Locate the cell with the specified text and output its (X, Y) center coordinate. 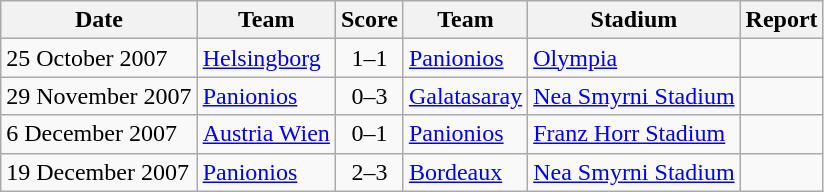
1–1 (369, 58)
Date (99, 20)
Report (782, 20)
25 October 2007 (99, 58)
Austria Wien (266, 134)
Olympia (634, 58)
Helsingborg (266, 58)
0–3 (369, 96)
Franz Horr Stadium (634, 134)
29 November 2007 (99, 96)
6 December 2007 (99, 134)
Galatasaray (465, 96)
Score (369, 20)
Bordeaux (465, 172)
19 December 2007 (99, 172)
Stadium (634, 20)
2–3 (369, 172)
0–1 (369, 134)
